Scan for the cell matching the given text and deliver its (x, y) coordinate at center. 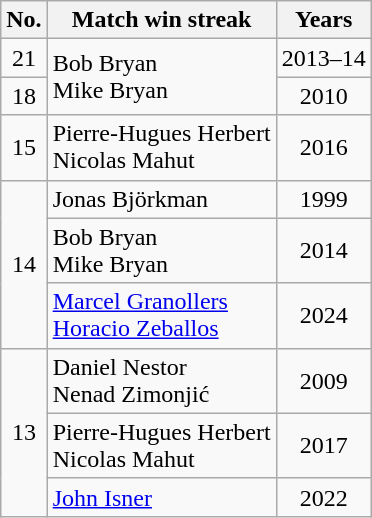
2013–14 (324, 58)
Match win streak (162, 20)
Years (324, 20)
2010 (324, 96)
2014 (324, 250)
2009 (324, 380)
John Isner (162, 497)
18 (24, 96)
21 (24, 58)
Daniel Nestor Nenad Zimonjić (162, 380)
2017 (324, 446)
1999 (324, 199)
Marcel Granollers Horacio Zeballos (162, 316)
No. (24, 20)
2022 (324, 497)
Jonas Björkman (162, 199)
2016 (324, 148)
15 (24, 148)
13 (24, 432)
2024 (324, 316)
14 (24, 264)
